Return [X, Y] of the center of cell containing provided text 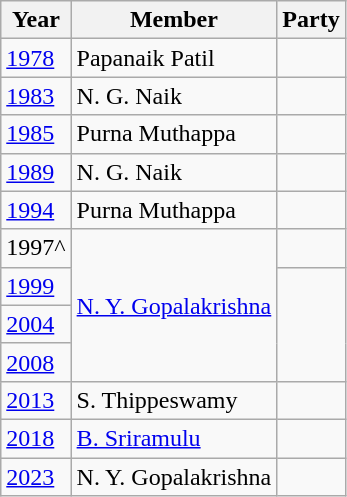
1994 [36, 210]
Papanaik Patil [174, 58]
Year [36, 20]
Member [174, 20]
2013 [36, 400]
1985 [36, 134]
1999 [36, 286]
2023 [36, 477]
2008 [36, 362]
1997^ [36, 248]
2018 [36, 438]
Party [311, 20]
2004 [36, 324]
1978 [36, 58]
B. Sriramulu [174, 438]
S. Thippeswamy [174, 400]
1989 [36, 172]
1983 [36, 96]
